Scan for the cell matching the given text and deliver its (X, Y) coordinate at center. 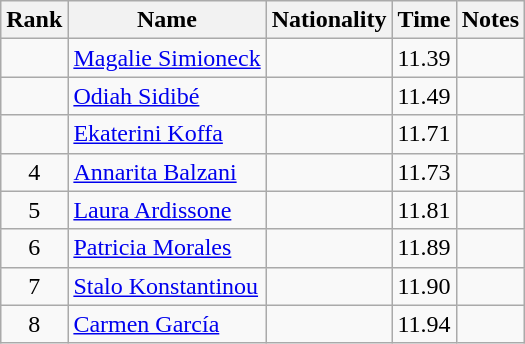
11.81 (424, 210)
7 (34, 286)
Ekaterini Koffa (167, 134)
Magalie Simioneck (167, 58)
Laura Ardissone (167, 210)
5 (34, 210)
Rank (34, 20)
6 (34, 248)
Nationality (329, 20)
11.94 (424, 324)
Patricia Morales (167, 248)
11.39 (424, 58)
Time (424, 20)
11.89 (424, 248)
Odiah Sidibé (167, 96)
11.71 (424, 134)
11.49 (424, 96)
Notes (490, 20)
Annarita Balzani (167, 172)
11.73 (424, 172)
Carmen García (167, 324)
Name (167, 20)
8 (34, 324)
11.90 (424, 286)
Stalo Konstantinou (167, 286)
4 (34, 172)
